Find where the given text appears and provide that cell's center as [X, Y] coordinate. 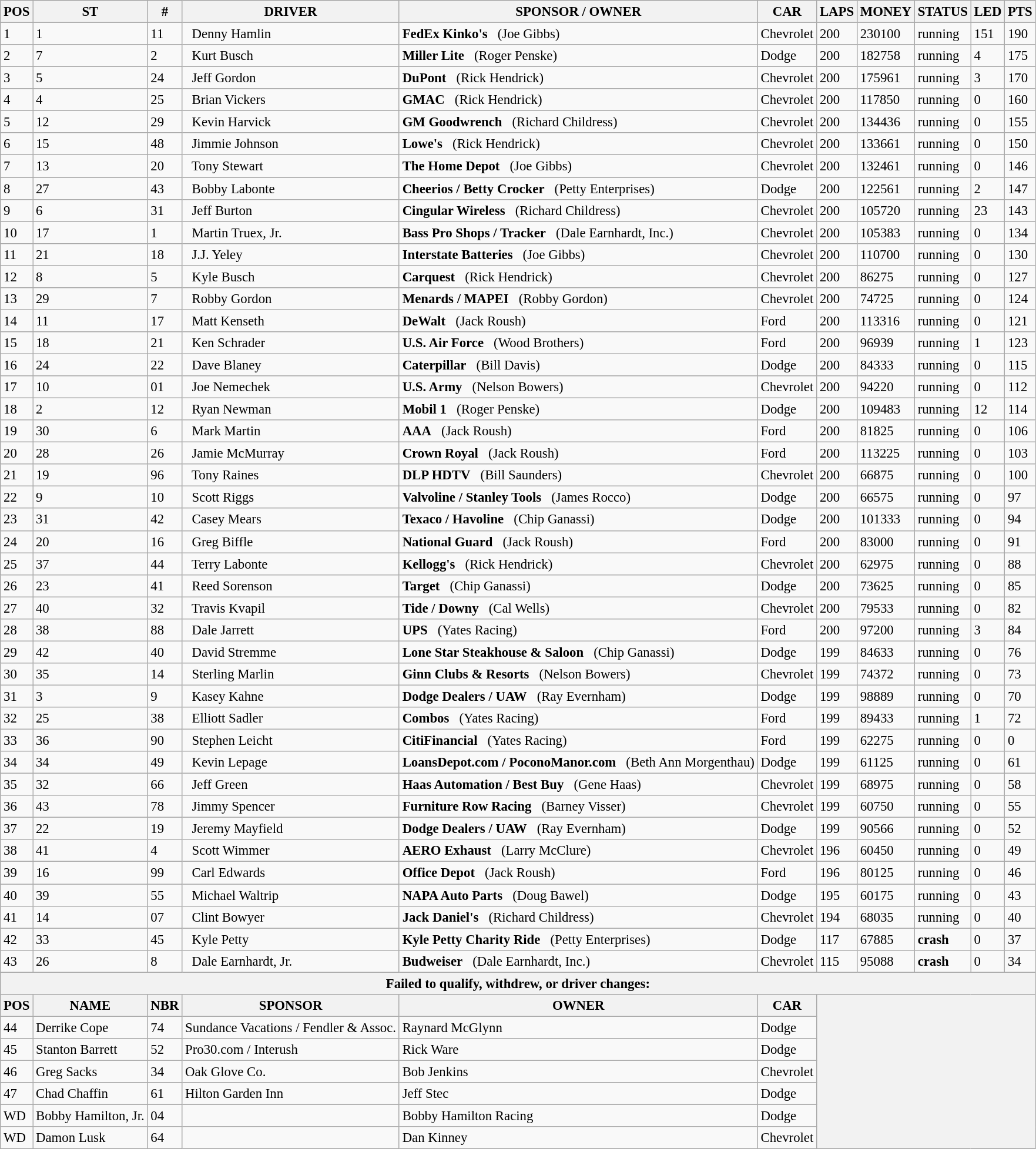
Lowe's (Rick Hendrick) [578, 144]
74725 [886, 299]
LED [987, 12]
123 [1020, 343]
112 [1020, 387]
113316 [886, 321]
Jamie McMurray [291, 453]
Pro30.com / Interush [291, 1050]
106 [1020, 431]
90 [165, 741]
AAA (Jack Roush) [578, 431]
Sundance Vacations / Fendler & Assoc. [291, 1027]
96939 [886, 343]
Ryan Newman [291, 409]
Office Depot (Jack Roush) [578, 873]
SPONSOR / OWNER [578, 12]
Raynard McGlynn [578, 1027]
OWNER [578, 1006]
72 [1020, 718]
124 [1020, 299]
79533 [886, 608]
MONEY [886, 12]
Sterling Marlin [291, 674]
Ginn Clubs & Resorts (Nelson Bowers) [578, 674]
96 [165, 475]
Caterpillar (Bill Davis) [578, 365]
147 [1020, 189]
Dan Kinney [578, 1138]
NBR [165, 1006]
Clint Bowyer [291, 917]
61125 [886, 762]
81825 [886, 431]
Bobby Hamilton Racing [578, 1116]
78 [165, 807]
Jeff Stec [578, 1094]
Denny Hamlin [291, 34]
Kevin Harvick [291, 122]
94 [1020, 520]
160 [1020, 100]
Dave Blaney [291, 365]
PTS [1020, 12]
Lone Star Steakhouse & Saloon (Chip Ganassi) [578, 652]
68975 [886, 785]
DuPont (Rick Hendrick) [578, 78]
U.S. Air Force (Wood Brothers) [578, 343]
Greg Sacks [90, 1071]
Tony Raines [291, 475]
150 [1020, 144]
91 [1020, 542]
Menards / MAPEI (Robby Gordon) [578, 299]
73625 [886, 586]
195 [837, 895]
Mobil 1 (Roger Penske) [578, 409]
146 [1020, 166]
101333 [886, 520]
98889 [886, 696]
47 [16, 1094]
190 [1020, 34]
Jack Daniel's (Richard Childress) [578, 917]
117 [837, 939]
Casey Mears [291, 520]
Brian Vickers [291, 100]
Ken Schrader [291, 343]
07 [165, 917]
67885 [886, 939]
70 [1020, 696]
# [165, 12]
Stanton Barrett [90, 1050]
Hilton Garden Inn [291, 1094]
Crown Royal (Jack Roush) [578, 453]
GMAC (Rick Hendrick) [578, 100]
Scott Wimmer [291, 851]
J.J. Yeley [291, 254]
Joe Nemechek [291, 387]
01 [165, 387]
230100 [886, 34]
143 [1020, 210]
84333 [886, 365]
105383 [886, 233]
Greg Biffle [291, 542]
64 [165, 1138]
STATUS [943, 12]
170 [1020, 78]
Kyle Petty [291, 939]
Elliott Sadler [291, 718]
Tide / Downy (Cal Wells) [578, 608]
DeWalt (Jack Roush) [578, 321]
Target (Chip Ganassi) [578, 586]
UPS (Yates Racing) [578, 630]
60175 [886, 895]
Bobby Labonte [291, 189]
Michael Waltrip [291, 895]
Dale Earnhardt, Jr. [291, 961]
84 [1020, 630]
AERO Exhaust (Larry McClure) [578, 851]
Travis Kvapil [291, 608]
Miller Lite (Roger Penske) [578, 56]
66875 [886, 475]
62975 [886, 564]
130 [1020, 254]
Cheerios / Betty Crocker (Petty Enterprises) [578, 189]
DLP HDTV (Bill Saunders) [578, 475]
73 [1020, 674]
127 [1020, 277]
110700 [886, 254]
Bass Pro Shops / Tracker (Dale Earnhardt, Inc.) [578, 233]
Kyle Busch [291, 277]
86275 [886, 277]
Bobby Hamilton, Jr. [90, 1116]
Jimmie Johnson [291, 144]
Stephen Leicht [291, 741]
82 [1020, 608]
Bob Jenkins [578, 1071]
Valvoline / Stanley Tools (James Rocco) [578, 498]
Robby Gordon [291, 299]
99 [165, 873]
103 [1020, 453]
113225 [886, 453]
89433 [886, 718]
62275 [886, 741]
66 [165, 785]
Jeff Green [291, 785]
Kevin Lepage [291, 762]
Furniture Row Racing (Barney Visser) [578, 807]
95088 [886, 961]
Rick Ware [578, 1050]
Matt Kenseth [291, 321]
60450 [886, 851]
Kurt Busch [291, 56]
FedEx Kinko's (Joe Gibbs) [578, 34]
68035 [886, 917]
SPONSOR [291, 1006]
Jeremy Mayfield [291, 829]
National Guard (Jack Roush) [578, 542]
155 [1020, 122]
Kellogg's (Rick Hendrick) [578, 564]
Dale Jarrett [291, 630]
Jeff Burton [291, 210]
74372 [886, 674]
04 [165, 1116]
Mark Martin [291, 431]
Chad Chaffin [90, 1094]
74 [165, 1027]
Texaco / Havoline (Chip Ganassi) [578, 520]
Oak Glove Co. [291, 1071]
97 [1020, 498]
76 [1020, 652]
100 [1020, 475]
134 [1020, 233]
Damon Lusk [90, 1138]
Reed Sorenson [291, 586]
Budweiser (Dale Earnhardt, Inc.) [578, 961]
109483 [886, 409]
114 [1020, 409]
Cingular Wireless (Richard Childress) [578, 210]
CitiFinancial (Yates Racing) [578, 741]
58 [1020, 785]
Scott Riggs [291, 498]
133661 [886, 144]
121 [1020, 321]
90566 [886, 829]
David Stremme [291, 652]
NAPA Auto Parts (Doug Bawel) [578, 895]
117850 [886, 100]
194 [837, 917]
The Home Depot (Joe Gibbs) [578, 166]
175 [1020, 56]
175961 [886, 78]
84633 [886, 652]
134436 [886, 122]
Tony Stewart [291, 166]
DRIVER [291, 12]
83000 [886, 542]
132461 [886, 166]
122561 [886, 189]
66575 [886, 498]
Failed to qualify, withdrew, or driver changes: [518, 983]
151 [987, 34]
Interstate Batteries (Joe Gibbs) [578, 254]
94220 [886, 387]
NAME [90, 1006]
80125 [886, 873]
Martin Truex, Jr. [291, 233]
Carl Edwards [291, 873]
Carquest (Rick Hendrick) [578, 277]
Jeff Gordon [291, 78]
GM Goodwrench (Richard Childress) [578, 122]
48 [165, 144]
Combos (Yates Racing) [578, 718]
97200 [886, 630]
LoansDepot.com / PoconoManor.com (Beth Ann Morgenthau) [578, 762]
Terry Labonte [291, 564]
182758 [886, 56]
ST [90, 12]
Derrike Cope [90, 1027]
Jimmy Spencer [291, 807]
LAPS [837, 12]
105720 [886, 210]
60750 [886, 807]
U.S. Army (Nelson Bowers) [578, 387]
Kasey Kahne [291, 696]
Haas Automation / Best Buy (Gene Haas) [578, 785]
85 [1020, 586]
Kyle Petty Charity Ride (Petty Enterprises) [578, 939]
